Return [x, y] of the center of cell containing provided text 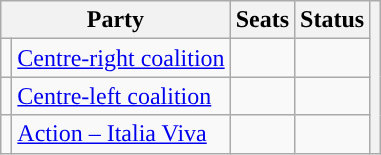
Centre-right coalition [121, 58]
Party [116, 20]
Seats [262, 20]
Action – Italia Viva [121, 134]
Centre-left coalition [121, 96]
Status [332, 20]
